Output the [X, Y] coordinate of the center of the cell containing the given text.  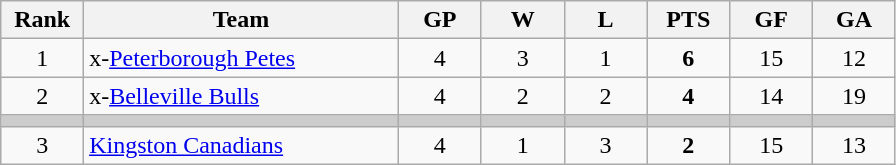
PTS [688, 20]
19 [854, 96]
GP [440, 20]
GA [854, 20]
GF [772, 20]
Rank [42, 20]
L [606, 20]
x-Peterborough Petes [242, 58]
14 [772, 96]
12 [854, 58]
6 [688, 58]
13 [854, 145]
Team [242, 20]
W [522, 20]
Kingston Canadians [242, 145]
x-Belleville Bulls [242, 96]
